Determine the [x, y] coordinate at the center of the cell enclosing the given text.  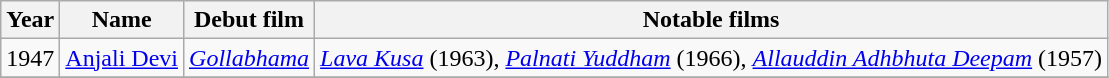
Anjali Devi [122, 58]
Name [122, 20]
Debut film [250, 20]
Gollabhama [250, 58]
Year [30, 20]
1947 [30, 58]
Notable films [712, 20]
Lava Kusa (1963), Palnati Yuddham (1966), Allauddin Adhbhuta Deepam (1957) [712, 58]
